From the cell containing the given text, extract its center point as (X, Y) coordinate. 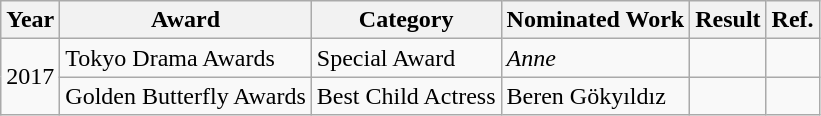
Result (728, 20)
2017 (30, 77)
Ref. (792, 20)
Nominated Work (596, 20)
Golden Butterfly Awards (186, 96)
Special Award (406, 58)
Category (406, 20)
Anne (596, 58)
Beren Gökyıldız (596, 96)
Year (30, 20)
Tokyo Drama Awards (186, 58)
Best Child Actress (406, 96)
Award (186, 20)
